Locate the cell with the specified text and output its [X, Y] center coordinate. 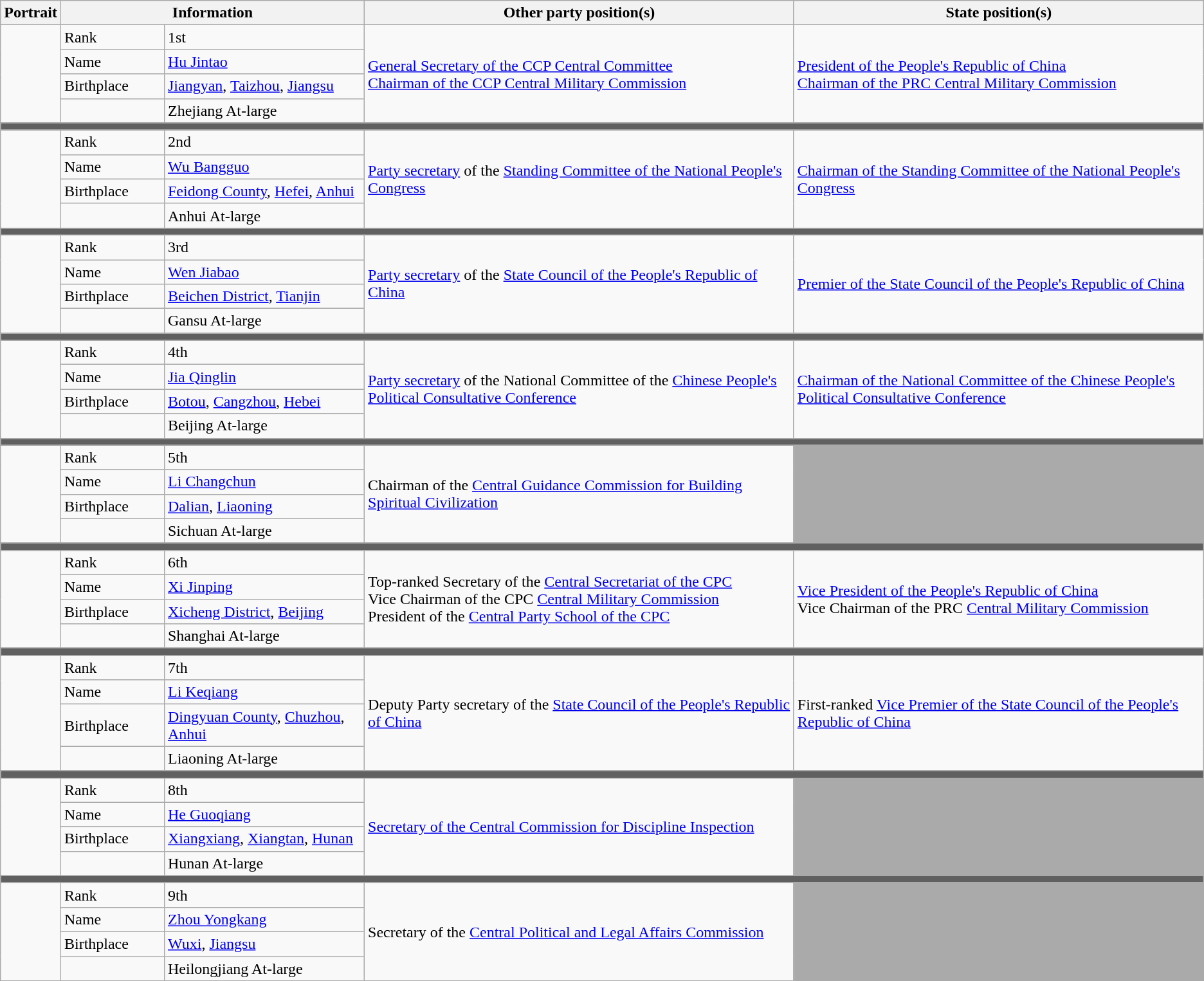
Xicheng District, Beijing [264, 612]
Anhui At-large [264, 215]
Xiangxiang, Xiangtan, Hunan [264, 839]
Wu Bangguo [264, 167]
3rd [264, 247]
Hunan At-large [264, 863]
Jia Qinglin [264, 377]
Party secretary of the National Committee of the Chinese People's Political Consultative Conference [579, 389]
Feidong County, Hefei, Anhui [264, 191]
Secretary of the Central Commission for Discipline Inspection [579, 827]
First-ranked Vice Premier of the State Council of the People's Republic of China [998, 713]
Wen Jiabao [264, 272]
Li Keqiang [264, 692]
Liaoning At-large [264, 758]
State position(s) [998, 13]
Dingyuan County, Chuzhou, Anhui [264, 726]
Other party position(s) [579, 13]
2nd [264, 142]
General Secretary of the CCP Central CommitteeChairman of the CCP Central Military Commission [579, 74]
Premier of the State Council of the People's Republic of China [998, 284]
1st [264, 37]
9th [264, 895]
6th [264, 562]
Li Changchun [264, 482]
Jiangyan, Taizhou, Jiangsu [264, 86]
Secretary of the Central Political and Legal Affairs Commission [579, 931]
He Guoqiang [264, 814]
Chairman of the Central Guidance Commission for Building Spiritual Civilization [579, 494]
8th [264, 790]
Deputy Party secretary of the State Council of the People's Republic of China [579, 713]
Hu Jintao [264, 62]
Zhou Yongkang [264, 919]
Beijing At-large [264, 426]
Zhejiang At-large [264, 111]
Sichuan At-large [264, 531]
Vice President of the People's Republic of ChinaVice Chairman of the PRC Central Military Commission [998, 599]
President of the People's Republic of ChinaChairman of the PRC Central Military Commission [998, 74]
Portrait [31, 13]
4th [264, 353]
Party secretary of the State Council of the People's Republic of China [579, 284]
Chairman of the Standing Committee of the National People's Congress [998, 179]
Beichen District, Tianjin [264, 297]
Shanghai At-large [264, 636]
Chairman of the National Committee of the Chinese People's Political Consultative Conference [998, 389]
Botou, Cangzhou, Hebei [264, 401]
Gansu At-large [264, 321]
Xi Jinping [264, 587]
Party secretary of the Standing Committee of the National People's Congress [579, 179]
7th [264, 668]
Dalian, Liaoning [264, 506]
Wuxi, Jiangsu [264, 944]
Information [212, 13]
Heilongjiang At-large [264, 968]
5th [264, 457]
